Return the [x, y] coordinate for the center point of the cell that contains the specified text.  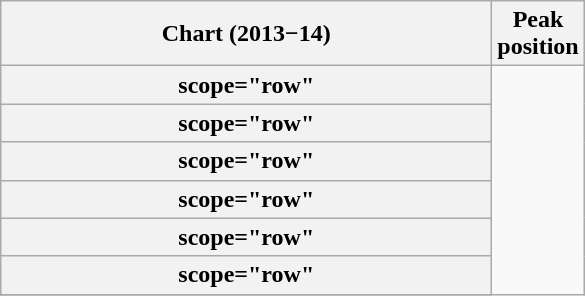
Chart (2013−14) [246, 34]
Peakposition [538, 34]
